For the text-containing cell, return its midpoint in [x, y] coordinate format. 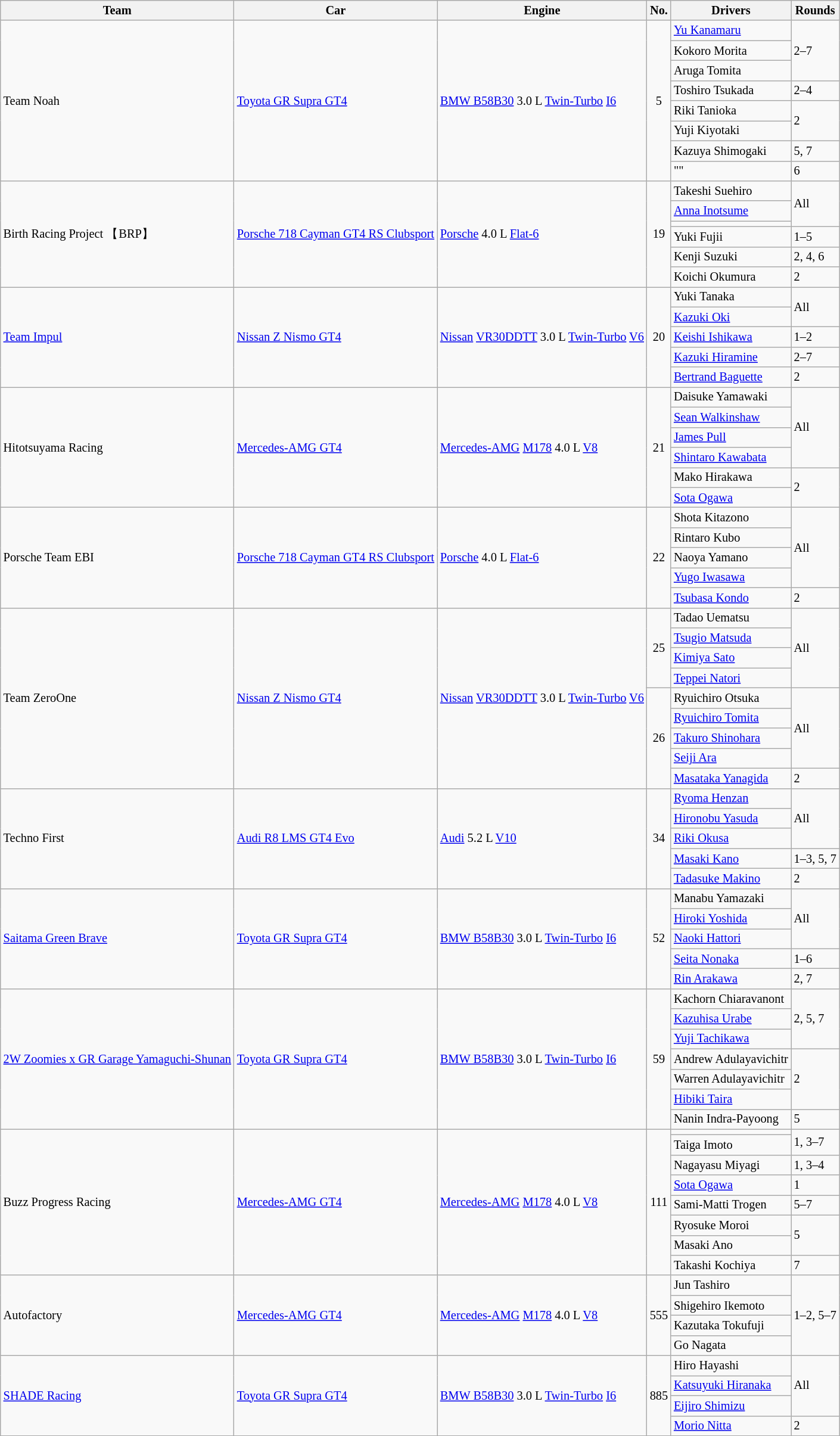
Buzz Progress Racing [117, 1202]
Bertrand Baguette [731, 377]
"" [731, 171]
Saitama Green Brave [117, 938]
Seiji Ara [731, 758]
26 [659, 738]
Hitotsuyama Racing [117, 447]
Keishi Ishikawa [731, 337]
Audi R8 LMS GT4 Evo [336, 838]
19 [659, 234]
Porsche Team EBI [117, 557]
2, 4, 6 [815, 257]
Sean Walkinshaw [731, 417]
Takuro Shinohara [731, 738]
Eijiro Shimizu [731, 1406]
Hibiki Taira [731, 1099]
Kimiya Sato [731, 658]
1–6 [815, 959]
Autofactory [117, 1316]
Kazuhisa Urabe [731, 1019]
Kenji Suzuki [731, 257]
Kazuki Hiramine [731, 357]
Shota Kitazono [731, 517]
25 [659, 648]
Kachorn Chiaravanont [731, 999]
Hiro Hayashi [731, 1366]
Rintaro Kubo [731, 537]
6 [815, 171]
Katsuyuki Hiranaka [731, 1385]
Ryoma Henzan [731, 798]
SHADE Racing [117, 1395]
Birth Racing Project 【BRP】 [117, 234]
Riki Tanioka [731, 111]
555 [659, 1316]
Sami-Matti Trogen [731, 1205]
Drivers [731, 10]
No. [659, 10]
Ryosuke Moroi [731, 1225]
Rin Arakawa [731, 979]
Kazuya Shimogaki [731, 151]
Ryuichiro Otsuka [731, 698]
1–2, 5–7 [815, 1316]
Daisuke Yamawaki [731, 397]
Masaki Kano [731, 859]
Manabu Yamazaki [731, 899]
Go Nagata [731, 1345]
Naoya Yamano [731, 558]
Masataka Yanagida [731, 778]
Naoki Hattori [731, 938]
Yuji Tachikawa [731, 1039]
21 [659, 447]
34 [659, 838]
Hironobu Yasuda [731, 818]
Andrew Adulayavichitr [731, 1059]
Shigehiro Ikemoto [731, 1306]
Team [117, 10]
1 [815, 1185]
Jun Tashiro [731, 1285]
111 [659, 1202]
1, 3–4 [815, 1165]
Kazuki Oki [731, 317]
Yu Kanamaru [731, 30]
Teppei Natori [731, 678]
Nanin Indra-Payoong [731, 1119]
Yugo Iwasawa [731, 577]
52 [659, 938]
Warren Adulayavichitr [731, 1079]
5, 7 [815, 151]
James Pull [731, 437]
885 [659, 1395]
Taiga Imoto [731, 1145]
Yuji Kiyotaki [731, 130]
Riki Okusa [731, 838]
Seita Nonaka [731, 959]
Yuki Fujii [731, 237]
2W Zoomies x GR Garage Yamaguchi-Shunan [117, 1059]
Ryuichiro Tomita [731, 718]
Shintaro Kawabata [731, 457]
1–2 [815, 337]
2, 5, 7 [815, 1019]
Tsubasa Kondo [731, 598]
Team Noah [117, 100]
Tsugio Matsuda [731, 638]
Morio Nitta [731, 1426]
Masaki Ano [731, 1245]
Rounds [815, 10]
59 [659, 1059]
20 [659, 337]
Aruga Tomita [731, 70]
Tadasuke Makino [731, 878]
Koichi Okumura [731, 277]
Audi 5.2 L V10 [542, 838]
2, 7 [815, 979]
Techno First [117, 838]
Tadao Uematsu [731, 618]
Engine [542, 10]
1, 3–7 [815, 1142]
Nagayasu Miyagi [731, 1165]
Team Impul [117, 337]
Hiroki Yoshida [731, 919]
Takeshi Suehiro [731, 191]
Mako Hirakawa [731, 477]
1–3, 5, 7 [815, 859]
Anna Inotsume [731, 211]
22 [659, 557]
Kokoro Morita [731, 51]
Kazutaka Tokufuji [731, 1325]
Takashi Kochiya [731, 1265]
7 [815, 1265]
Car [336, 10]
Toshiro Tsukada [731, 91]
5–7 [815, 1205]
2–4 [815, 91]
Team ZeroOne [117, 698]
1–5 [815, 237]
Yuki Tanaka [731, 297]
